Detect which cell encompasses the target text, then output its [x, y] center coordinate. 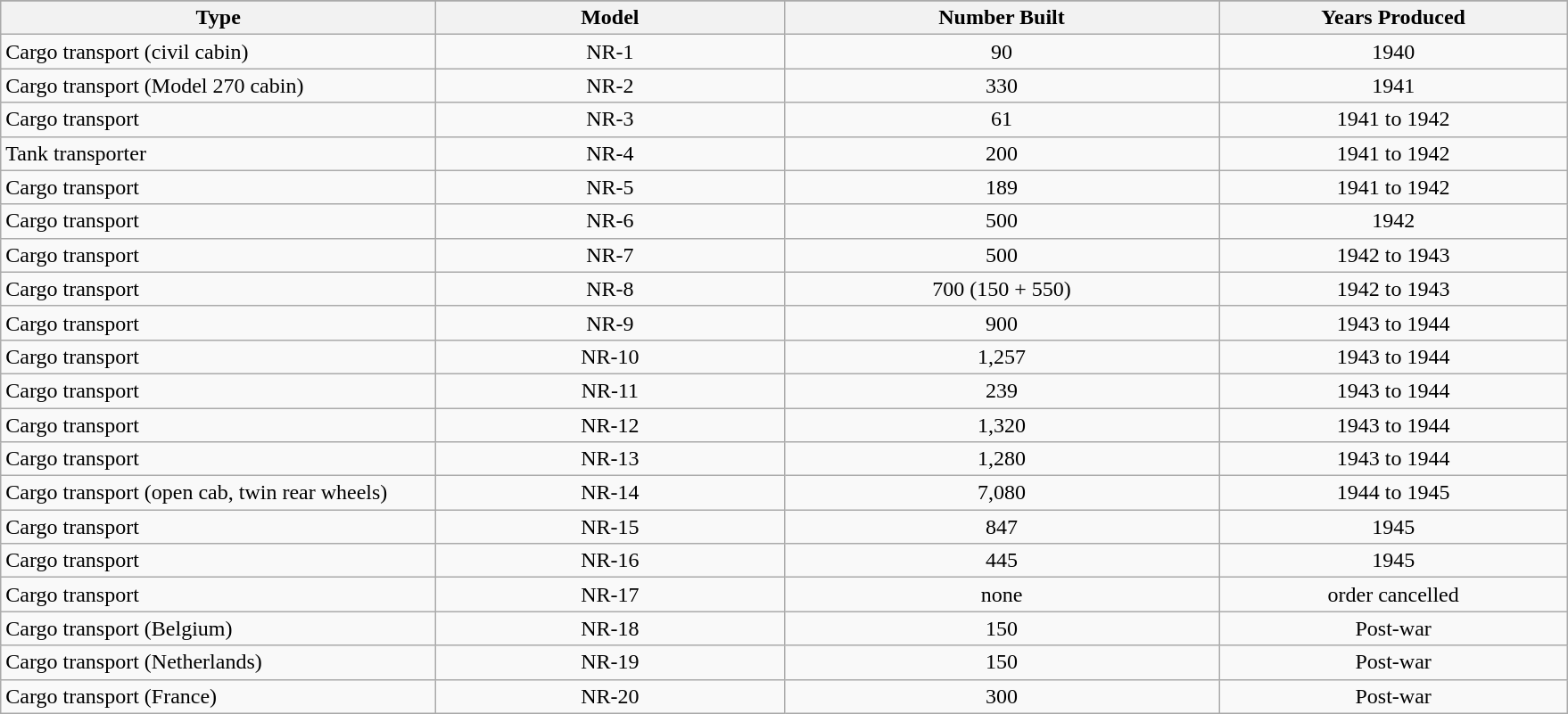
Tank transporter [219, 153]
NR-19 [610, 662]
900 [1002, 323]
1940 [1393, 52]
NR-3 [610, 119]
1941 [1393, 86]
Cargo transport (Model 270 cabin) [219, 86]
Model [610, 18]
189 [1002, 187]
NR-4 [610, 153]
445 [1002, 561]
330 [1002, 86]
NR-14 [610, 493]
NR-7 [610, 255]
NR-6 [610, 221]
847 [1002, 527]
1944 to 1945 [1393, 493]
NR-9 [610, 323]
Cargo transport (civil cabin) [219, 52]
NR-5 [610, 187]
7,080 [1002, 493]
NR-17 [610, 595]
NR-8 [610, 289]
NR-2 [610, 86]
NR-12 [610, 425]
NR-10 [610, 357]
700 (150 + 550) [1002, 289]
Cargo transport (open cab, twin rear wheels) [219, 493]
1,320 [1002, 425]
Cargo transport (France) [219, 696]
NR-1 [610, 52]
300 [1002, 696]
1,257 [1002, 357]
1942 [1393, 221]
1,280 [1002, 459]
Cargo transport (Netherlands) [219, 662]
Cargo transport (Belgium) [219, 628]
order cancelled [1393, 595]
239 [1002, 390]
61 [1002, 119]
Years Produced [1393, 18]
NR-16 [610, 561]
NR-18 [610, 628]
NR-13 [610, 459]
NR-11 [610, 390]
none [1002, 595]
200 [1002, 153]
NR-20 [610, 696]
90 [1002, 52]
Type [219, 18]
Number Built [1002, 18]
NR-15 [610, 527]
